Search for the cell housing the specified text and yield its [X, Y] center coordinate. 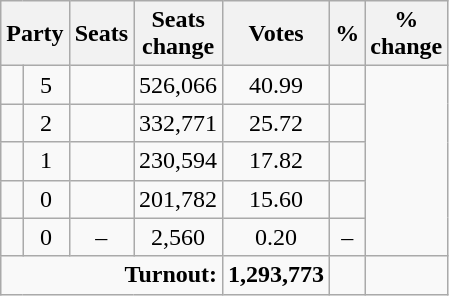
Seats [101, 34]
% [348, 34]
Turnout: [112, 275]
Party [35, 34]
1 [46, 161]
25.72 [276, 123]
5 [46, 85]
Seatschange [178, 34]
1,293,773 [276, 275]
230,594 [178, 161]
0.20 [276, 237]
15.60 [276, 199]
%change [406, 34]
40.99 [276, 85]
526,066 [178, 85]
Votes [276, 34]
332,771 [178, 123]
201,782 [178, 199]
2 [46, 123]
2,560 [178, 237]
17.82 [276, 161]
